Return (x, y) of the center of cell containing provided text 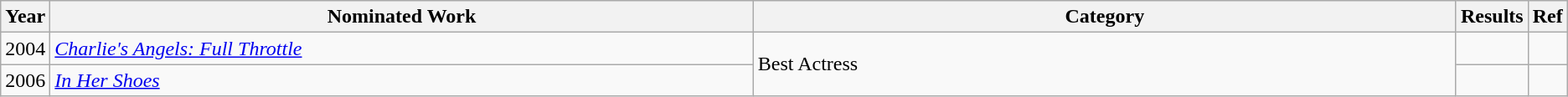
Charlie's Angels: Full Throttle (402, 48)
Nominated Work (402, 17)
Ref (1548, 17)
2004 (25, 48)
Year (25, 17)
In Her Shoes (402, 80)
Results (1492, 17)
Category (1104, 17)
2006 (25, 80)
Best Actress (1104, 64)
